Scan for the cell matching the given text and deliver its [x, y] coordinate at center. 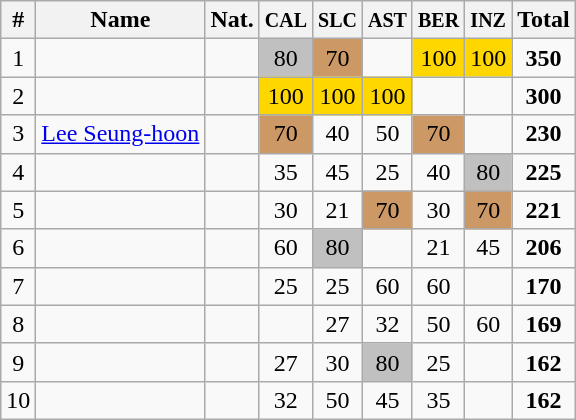
169 [544, 324]
170 [544, 286]
3 [18, 134]
221 [544, 210]
BER [438, 20]
SLC [338, 20]
AST [387, 20]
7 [18, 286]
230 [544, 134]
9 [18, 362]
206 [544, 248]
# [18, 20]
Total [544, 20]
8 [18, 324]
1 [18, 58]
350 [544, 58]
CAL [286, 20]
225 [544, 172]
4 [18, 172]
10 [18, 400]
Nat. [232, 20]
Lee Seung-hoon [120, 134]
6 [18, 248]
INZ [488, 20]
2 [18, 96]
300 [544, 96]
Name [120, 20]
5 [18, 210]
